Output the (X, Y) coordinate of the center of the cell containing the given text.  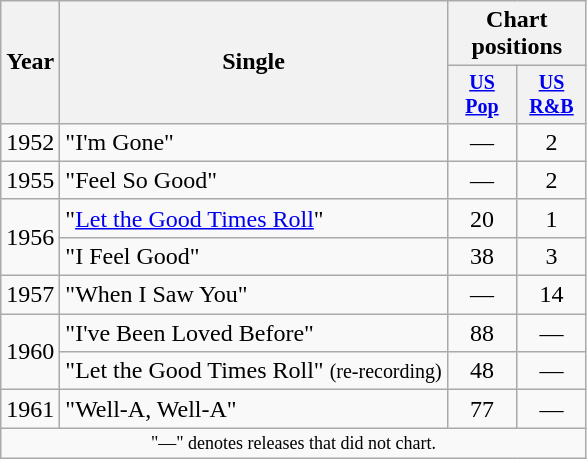
88 (482, 333)
1 (552, 218)
"Feel So Good" (254, 180)
"I'm Gone" (254, 142)
Year (30, 62)
14 (552, 295)
3 (552, 256)
"Well-A, Well-A" (254, 409)
"I've Been Loved Before" (254, 333)
1961 (30, 409)
"When I Saw You" (254, 295)
US Pop (482, 94)
48 (482, 371)
Single (254, 62)
77 (482, 409)
38 (482, 256)
Chart positions (516, 34)
"Let the Good Times Roll" (254, 218)
1960 (30, 352)
1952 (30, 142)
"—" denotes releases that did not chart. (294, 444)
1956 (30, 237)
1955 (30, 180)
20 (482, 218)
"Let the Good Times Roll" (re-recording) (254, 371)
"I Feel Good" (254, 256)
1957 (30, 295)
US R&B (552, 94)
